Locate the cell with the specified text and output its (X, Y) center coordinate. 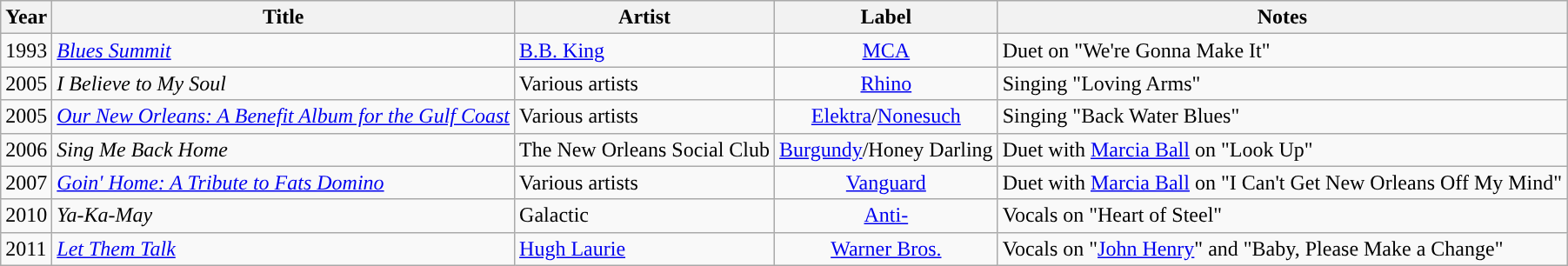
B.B. King (645, 50)
Label (887, 17)
Blues Summit (284, 50)
Our New Orleans: A Benefit Album for the Gulf Coast (284, 116)
Let Them Talk (284, 249)
Galactic (645, 216)
Elektra/Nonesuch (887, 116)
Duet on "We're Gonna Make It" (1282, 50)
Hugh Laurie (645, 249)
Sing Me Back Home (284, 150)
Ya-Ka-May (284, 216)
Vocals on "John Henry" and "Baby, Please Make a Change" (1282, 249)
Notes (1282, 17)
Duet with Marcia Ball on "I Can't Get New Orleans Off My Mind" (1282, 183)
2010 (26, 216)
MCA (887, 50)
Vocals on "Heart of Steel" (1282, 216)
2011 (26, 249)
I Believe to My Soul (284, 83)
Year (26, 17)
1993 (26, 50)
Singing "Back Water Blues" (1282, 116)
Burgundy/Honey Darling (887, 150)
Rhino (887, 83)
2006 (26, 150)
Anti- (887, 216)
Artist (645, 17)
Title (284, 17)
Goin' Home: A Tribute to Fats Domino (284, 183)
Duet with Marcia Ball on "Look Up" (1282, 150)
Vanguard (887, 183)
Warner Bros. (887, 249)
2007 (26, 183)
The New Orleans Social Club (645, 150)
Singing "Loving Arms" (1282, 83)
